Determine the (x, y) coordinate at the center of the cell enclosing the given text.  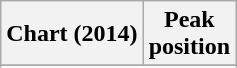
Chart (2014) (72, 34)
Peakposition (189, 34)
